Return (x, y) of the center of cell containing provided text 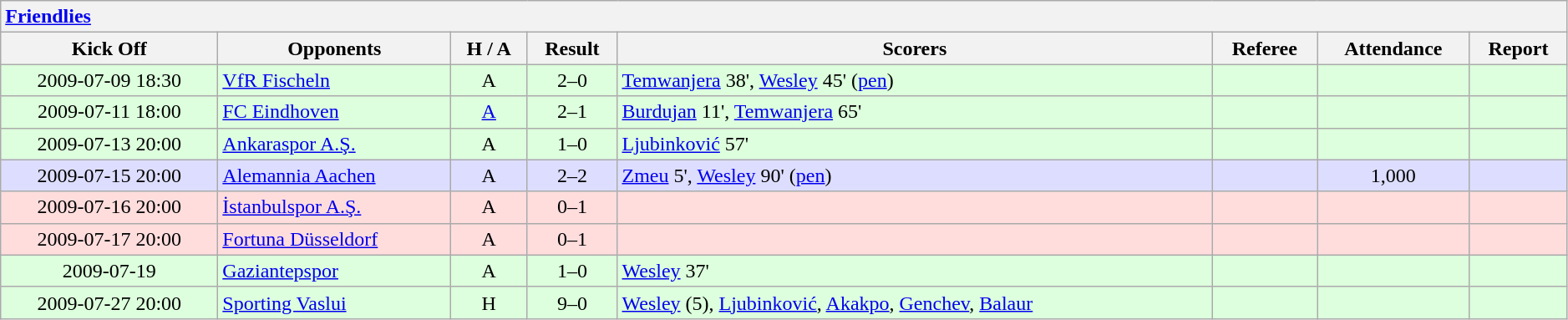
2–1 (572, 112)
2009-07-13 20:00 (109, 144)
H / A (490, 48)
Burdujan 11', Temwanjera 65' (915, 112)
2009-07-19 (109, 271)
Sporting Vaslui (334, 302)
H (490, 302)
9–0 (572, 302)
Opponents (334, 48)
Kick Off (109, 48)
2009-07-16 20:00 (109, 207)
2009-07-15 20:00 (109, 175)
2–0 (572, 80)
Ankaraspor A.Ş. (334, 144)
Zmeu 5', Wesley 90' (pen) (915, 175)
2009-07-09 18:30 (109, 80)
Fortuna Düsseldorf (334, 239)
Alemannia Aachen (334, 175)
FC Eindhoven (334, 112)
Scorers (915, 48)
VfR Fischeln (334, 80)
Gaziantepspor (334, 271)
Friendlies (784, 17)
Temwanjera 38', Wesley 45' (pen) (915, 80)
Result (572, 48)
2–2 (572, 175)
2009-07-27 20:00 (109, 302)
Referee (1265, 48)
Wesley 37' (915, 271)
2009-07-11 18:00 (109, 112)
2009-07-17 20:00 (109, 239)
İstanbulspor A.Ş. (334, 207)
Ljubinković 57' (915, 144)
Wesley (5), Ljubinković, Akakpo, Genchev, Balaur (915, 302)
1,000 (1393, 175)
Attendance (1393, 48)
Report (1519, 48)
